From the cell containing the given text, extract its center point as (X, Y) coordinate. 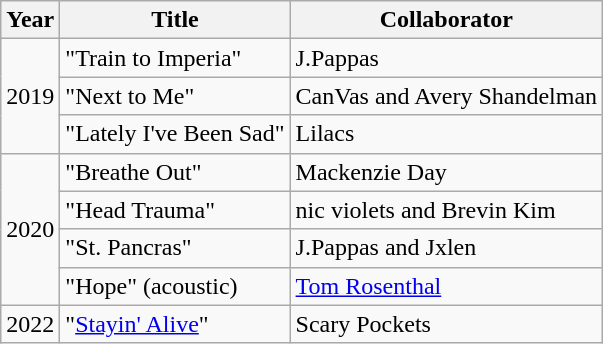
"Breathe Out" (175, 172)
"Stayin' Alive" (175, 324)
Year (30, 20)
Title (175, 20)
"Lately I've Been Sad" (175, 134)
Scary Pockets (446, 324)
J.Pappas and Jxlen (446, 248)
Collaborator (446, 20)
2019 (30, 96)
CanVas and Avery Shandelman (446, 96)
"Head Trauma" (175, 210)
nic violets and Brevin Kim (446, 210)
Mackenzie Day (446, 172)
2022 (30, 324)
Lilacs (446, 134)
J.Pappas (446, 58)
"St. Pancras" (175, 248)
2020 (30, 229)
"Hope" (acoustic) (175, 286)
"Next to Me" (175, 96)
"Train to Imperia" (175, 58)
Tom Rosenthal (446, 286)
